Find where the given text appears and provide that cell's center as (x, y) coordinate. 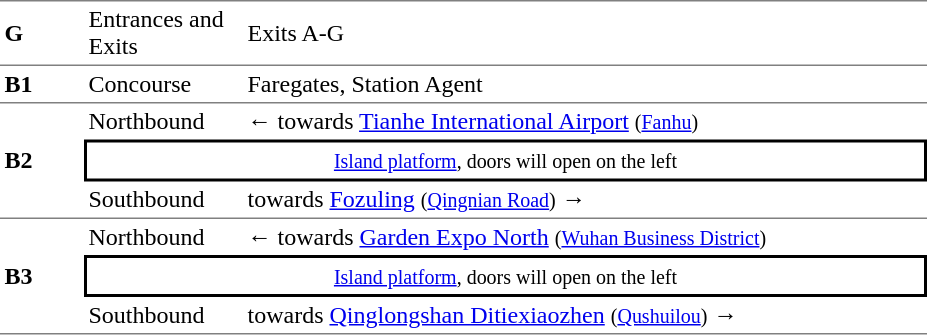
B2 (42, 162)
Faregates, Station Agent (585, 85)
Entrances and Exits (164, 33)
G (42, 33)
Exits A-G (585, 33)
← towards Garden Expo North (Wuhan Business District) (585, 237)
← towards Tianhe International Airport (Fanhu) (585, 122)
Concourse (164, 85)
B1 (42, 85)
B3 (42, 277)
towards Qinglongshan Ditiexiaozhen (Qushuilou) → (585, 316)
towards Fozuling (Qingnian Road) → (585, 201)
